Search for the cell housing the specified text and yield its [x, y] center coordinate. 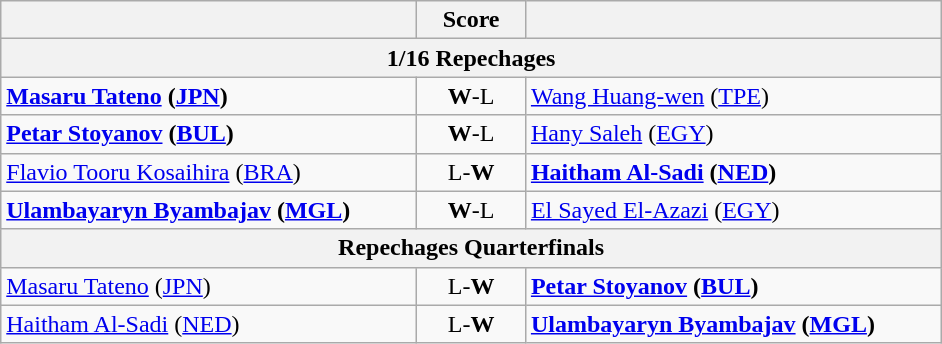
El Sayed El-Azazi (EGY) [733, 210]
1/16 Repechages [472, 58]
Repechages Quarterfinals [472, 248]
Wang Huang-wen (TPE) [733, 96]
Score [472, 20]
Flavio Tooru Kosaihira (BRA) [209, 172]
Hany Saleh (EGY) [733, 134]
